Return [X, Y] of the center of cell containing provided text 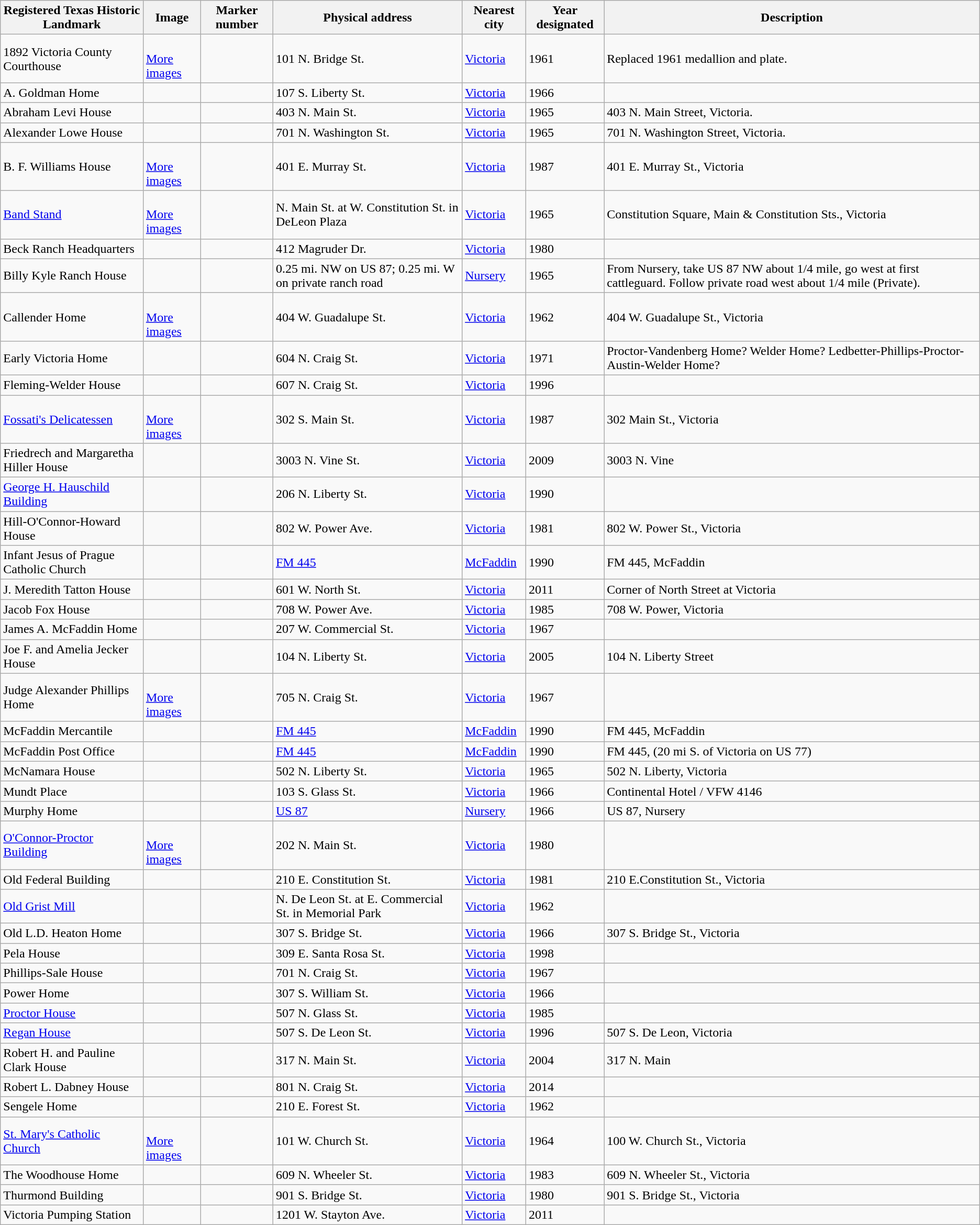
801 N. Craig St. [367, 1087]
B. F. Williams House [72, 166]
Image [172, 18]
2009 [565, 461]
101 N. Bridge St. [367, 59]
317 N. Main St. [367, 1060]
701 N. Washington St. [367, 132]
1961 [565, 59]
210 E. Constitution St. [367, 879]
Physical address [367, 18]
A. Goldman Home [72, 93]
609 N. Wheeler St. [367, 1175]
Band Stand [72, 215]
0.25 mi. NW on US 87; 0.25 mi. W on private ranch road [367, 275]
Nearest city [494, 18]
McFaddin Mercantile [72, 731]
US 87 [367, 811]
107 S. Liberty St. [367, 93]
1983 [565, 1175]
Registered Texas Historic Landmark [72, 18]
1971 [565, 358]
O'Connor-Proctor Building [72, 845]
McNamara House [72, 771]
708 W. Power, Victoria [792, 609]
Early Victoria Home [72, 358]
2005 [565, 656]
Robert H. and Pauline Clark House [72, 1060]
Old L.D. Heaton Home [72, 933]
403 N. Main Street, Victoria. [792, 113]
Replaced 1961 medallion and plate. [792, 59]
Hill-O'Connor-Howard House [72, 529]
Continental Hotel / VFW 4146 [792, 791]
Phillips-Sale House [72, 973]
307 S. Bridge St. [367, 933]
Proctor-Vandenberg Home? Welder Home? Ledbetter-Phillips-Proctor-Austin-Welder Home? [792, 358]
Victoria Pumping Station [72, 1215]
502 N. Liberty St. [367, 771]
901 S. Bridge St. [367, 1195]
Jacob Fox House [72, 609]
Beck Ranch Headquarters [72, 249]
Callender Home [72, 317]
Joe F. and Amelia Jecker House [72, 656]
101 W. Church St. [367, 1141]
1998 [565, 953]
N. De Leon St. at E. Commercial St. in Memorial Park [367, 907]
Year designated [565, 18]
802 W. Power Ave. [367, 529]
307 S. Bridge St., Victoria [792, 933]
2004 [565, 1060]
Thurmond Building [72, 1195]
507 S. De Leon St. [367, 1033]
701 N. Craig St. [367, 973]
US 87, Nursery [792, 811]
307 S. William St. [367, 993]
Regan House [72, 1033]
401 E. Murray St., Victoria [792, 166]
502 N. Liberty, Victoria [792, 771]
412 Magruder Dr. [367, 249]
The Woodhouse Home [72, 1175]
J. Meredith Tatton House [72, 589]
Mundt Place [72, 791]
Infant Jesus of Prague Catholic Church [72, 562]
802 W. Power St., Victoria [792, 529]
Marker number [237, 18]
507 N. Glass St. [367, 1013]
Friedrech and Margaretha Hiller House [72, 461]
N. Main St. at W. Constitution St. in DeLeon Plaza [367, 215]
401 E. Murray St. [367, 166]
Description [792, 18]
Alexander Lowe House [72, 132]
507 S. De Leon, Victoria [792, 1033]
302 S. Main St. [367, 419]
2014 [565, 1087]
Fossati's Delicatessen [72, 419]
Proctor House [72, 1013]
207 W. Commercial St. [367, 629]
3003 N. Vine [792, 461]
604 N. Craig St. [367, 358]
Abraham Levi House [72, 113]
Old Grist Mill [72, 907]
309 E. Santa Rosa St. [367, 953]
Corner of North Street at Victoria [792, 589]
100 W. Church St., Victoria [792, 1141]
Power Home [72, 993]
104 N. Liberty St. [367, 656]
Fleming-Welder House [72, 385]
701 N. Washington Street, Victoria. [792, 132]
708 W. Power Ave. [367, 609]
1892 Victoria County Courthouse [72, 59]
1964 [565, 1141]
From Nursery, take US 87 NW about 1/4 mile, go west at first cattleguard. Follow private road west about 1/4 mile (Private). [792, 275]
Sengele Home [72, 1107]
St. Mary's Catholic Church [72, 1141]
901 S. Bridge St., Victoria [792, 1195]
601 W. North St. [367, 589]
210 E.Constitution St., Victoria [792, 879]
206 N. Liberty St. [367, 494]
705 N. Craig St. [367, 697]
103 S. Glass St. [367, 791]
104 N. Liberty Street [792, 656]
FM 445, (20 mi S. of Victoria on US 77) [792, 751]
3003 N. Vine St. [367, 461]
317 N. Main [792, 1060]
James A. McFaddin Home [72, 629]
Constitution Square, Main & Constitution Sts., Victoria [792, 215]
1201 W. Stayton Ave. [367, 1215]
404 W. Guadalupe St. [367, 317]
Murphy Home [72, 811]
Judge Alexander Phillips Home [72, 697]
McFaddin Post Office [72, 751]
403 N. Main St. [367, 113]
210 E. Forest St. [367, 1107]
302 Main St., Victoria [792, 419]
Billy Kyle Ranch House [72, 275]
607 N. Craig St. [367, 385]
Old Federal Building [72, 879]
404 W. Guadalupe St., Victoria [792, 317]
609 N. Wheeler St., Victoria [792, 1175]
Robert L. Dabney House [72, 1087]
202 N. Main St. [367, 845]
Pela House [72, 953]
George H. Hauschild Building [72, 494]
